Capture the cell that displays the provided text and extract its (x, y) central coordinate. 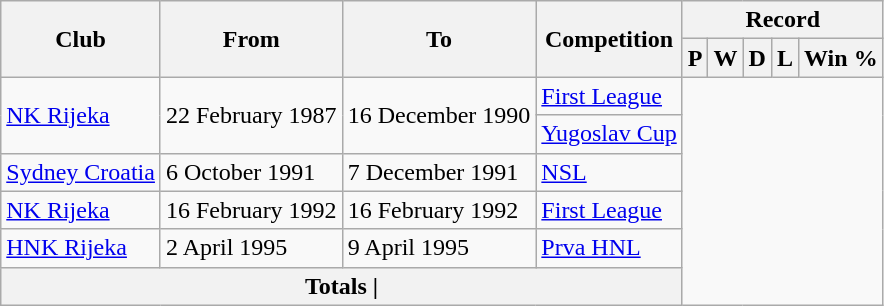
7 December 1991 (439, 172)
2 April 1995 (251, 248)
Totals | (342, 286)
Yugoslav Cup (609, 134)
D (757, 58)
22 February 1987 (251, 115)
16 December 1990 (439, 115)
Competition (609, 39)
Sydney Croatia (81, 172)
To (439, 39)
Record (782, 20)
NSL (609, 172)
9 April 1995 (439, 248)
P (695, 58)
W (726, 58)
HNK Rijeka (81, 248)
L (784, 58)
From (251, 39)
Club (81, 39)
Prva HNL (609, 248)
Win % (842, 58)
6 October 1991 (251, 172)
